Provide the [x, y] coordinate of the cell's center where the given text is located.  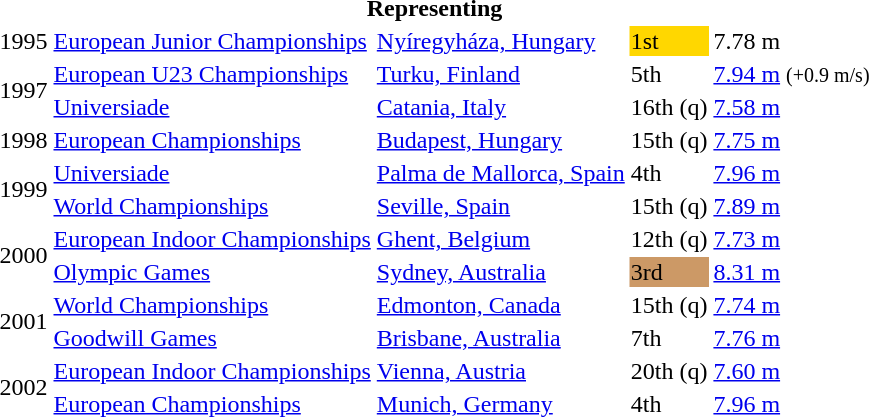
Sydney, Australia [500, 272]
Edmonton, Canada [500, 305]
Olympic Games [212, 272]
5th [669, 74]
Turku, Finland [500, 74]
Budapest, Hungary [500, 140]
Catania, Italy [500, 107]
European Championships [212, 140]
1st [669, 41]
7th [669, 338]
16th (q) [669, 107]
4th [669, 173]
Vienna, Austria [500, 371]
European U23 Championships [212, 74]
Seville, Spain [500, 206]
20th (q) [669, 371]
3rd [669, 272]
Ghent, Belgium [500, 239]
Goodwill Games [212, 338]
12th (q) [669, 239]
Brisbane, Australia [500, 338]
Palma de Mallorca, Spain [500, 173]
Nyíregyháza, Hungary [500, 41]
European Junior Championships [212, 41]
